Identify which cell holds the provided text, then report its (x, y) central coordinate. 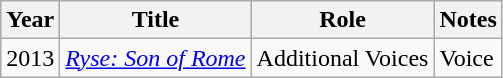
Ryse: Son of Rome (156, 58)
Notes (468, 20)
Voice (468, 58)
Additional Voices (342, 58)
Title (156, 20)
Role (342, 20)
Year (30, 20)
2013 (30, 58)
